Capture the cell that displays the provided text and extract its [X, Y] central coordinate. 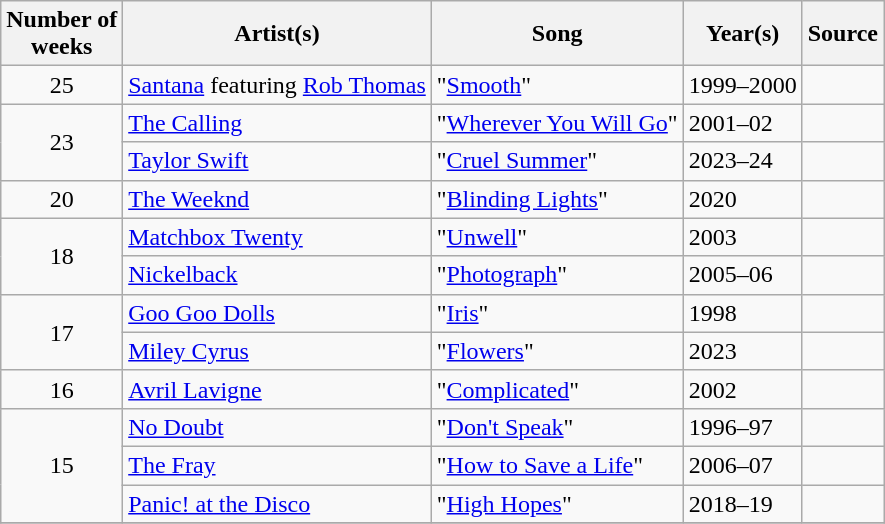
"Flowers" [557, 351]
"High Hopes" [557, 503]
2018–19 [742, 503]
The Calling [278, 123]
20 [62, 199]
2006–07 [742, 465]
Santana featuring Rob Thomas [278, 85]
2002 [742, 389]
1999–2000 [742, 85]
Matchbox Twenty [278, 237]
"Blinding Lights" [557, 199]
2020 [742, 199]
23 [62, 142]
"Don't Speak" [557, 427]
Miley Cyrus [278, 351]
Year(s) [742, 34]
Goo Goo Dolls [278, 313]
"Photograph" [557, 275]
"Wherever You Will Go" [557, 123]
"Unwell" [557, 237]
Source [842, 34]
"Iris" [557, 313]
The Weeknd [278, 199]
Number of weeks [62, 34]
No Doubt [278, 427]
Taylor Swift [278, 161]
16 [62, 389]
2003 [742, 237]
Nickelback [278, 275]
Panic! at the Disco [278, 503]
1998 [742, 313]
1996–97 [742, 427]
"Complicated" [557, 389]
"Smooth" [557, 85]
18 [62, 256]
"How to Save a Life" [557, 465]
Artist(s) [278, 34]
2005–06 [742, 275]
25 [62, 85]
Song [557, 34]
"Cruel Summer" [557, 161]
Avril Lavigne [278, 389]
2023 [742, 351]
17 [62, 332]
2023–24 [742, 161]
15 [62, 465]
The Fray [278, 465]
2001–02 [742, 123]
